Return the [x, y] coordinate for the center point of the cell that contains the specified text.  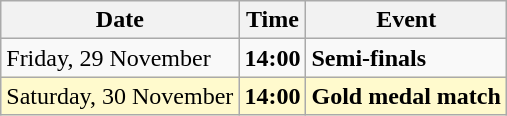
Gold medal match [406, 96]
Friday, 29 November [120, 58]
Time [272, 20]
Saturday, 30 November [120, 96]
Date [120, 20]
Event [406, 20]
Semi-finals [406, 58]
